Return (x, y) of the center of cell containing provided text 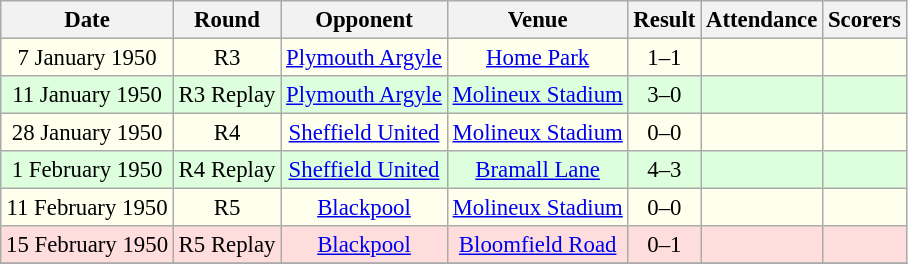
Home Park (538, 58)
Bloomfield Road (538, 245)
R5 (226, 208)
Round (226, 20)
Result (664, 20)
28 January 1950 (88, 133)
Opponent (364, 20)
11 January 1950 (88, 95)
R3 (226, 58)
Bramall Lane (538, 170)
R3 Replay (226, 95)
3–0 (664, 95)
7 January 1950 (88, 58)
1 February 1950 (88, 170)
4–3 (664, 170)
0–1 (664, 245)
Venue (538, 20)
15 February 1950 (88, 245)
Scorers (865, 20)
R4 (226, 133)
11 February 1950 (88, 208)
Date (88, 20)
Attendance (762, 20)
R4 Replay (226, 170)
1–1 (664, 58)
R5 Replay (226, 245)
